Determine the (X, Y) coordinate at the center of the cell enclosing the given text.  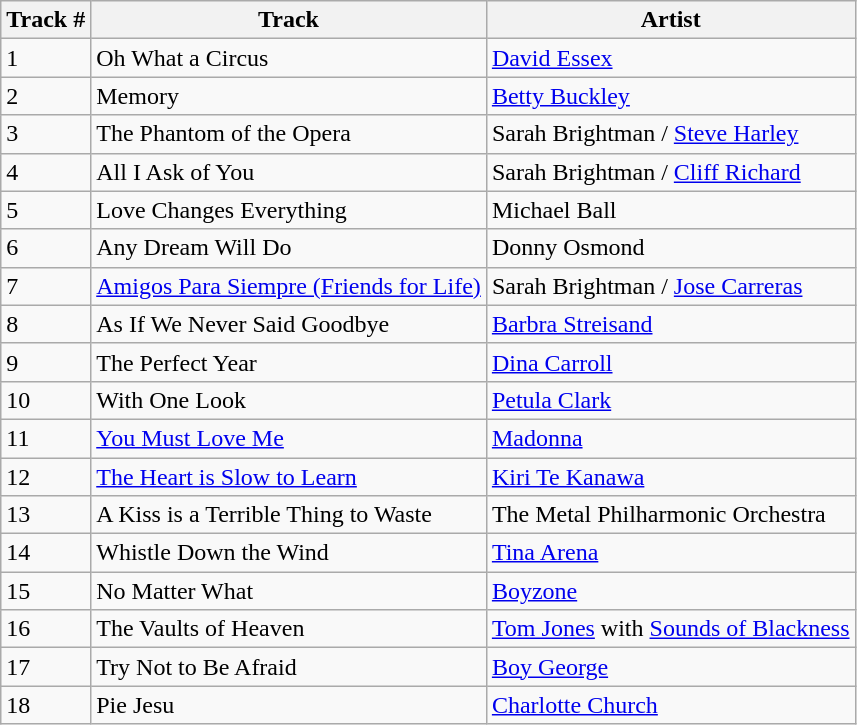
The Vaults of Heaven (289, 629)
No Matter What (289, 591)
8 (46, 324)
With One Look (289, 400)
Memory (289, 96)
6 (46, 248)
Try Not to Be Afraid (289, 667)
Petula Clark (670, 400)
Tom Jones with Sounds of Blackness (670, 629)
Artist (670, 20)
1 (46, 58)
Betty Buckley (670, 96)
The Heart is Slow to Learn (289, 477)
10 (46, 400)
David Essex (670, 58)
Love Changes Everything (289, 210)
17 (46, 667)
Barbra Streisand (670, 324)
Track (289, 20)
The Perfect Year (289, 362)
Amigos Para Siempre (Friends for Life) (289, 286)
18 (46, 705)
Pie Jesu (289, 705)
16 (46, 629)
11 (46, 438)
Sarah Brightman / Cliff Richard (670, 172)
Charlotte Church (670, 705)
14 (46, 553)
Boy George (670, 667)
Dina Carroll (670, 362)
Donny Osmond (670, 248)
You Must Love Me (289, 438)
13 (46, 515)
As If We Never Said Goodbye (289, 324)
Boyzone (670, 591)
Any Dream Will Do (289, 248)
The Metal Philharmonic Orchestra (670, 515)
Track # (46, 20)
Tina Arena (670, 553)
9 (46, 362)
3 (46, 134)
Michael Ball (670, 210)
5 (46, 210)
Madonna (670, 438)
2 (46, 96)
Kiri Te Kanawa (670, 477)
12 (46, 477)
7 (46, 286)
Sarah Brightman / Steve Harley (670, 134)
Whistle Down the Wind (289, 553)
A Kiss is a Terrible Thing to Waste (289, 515)
The Phantom of the Opera (289, 134)
Sarah Brightman / Jose Carreras (670, 286)
4 (46, 172)
15 (46, 591)
Oh What a Circus (289, 58)
All I Ask of You (289, 172)
